Output the [X, Y] coordinate of the center of the cell containing the given text.  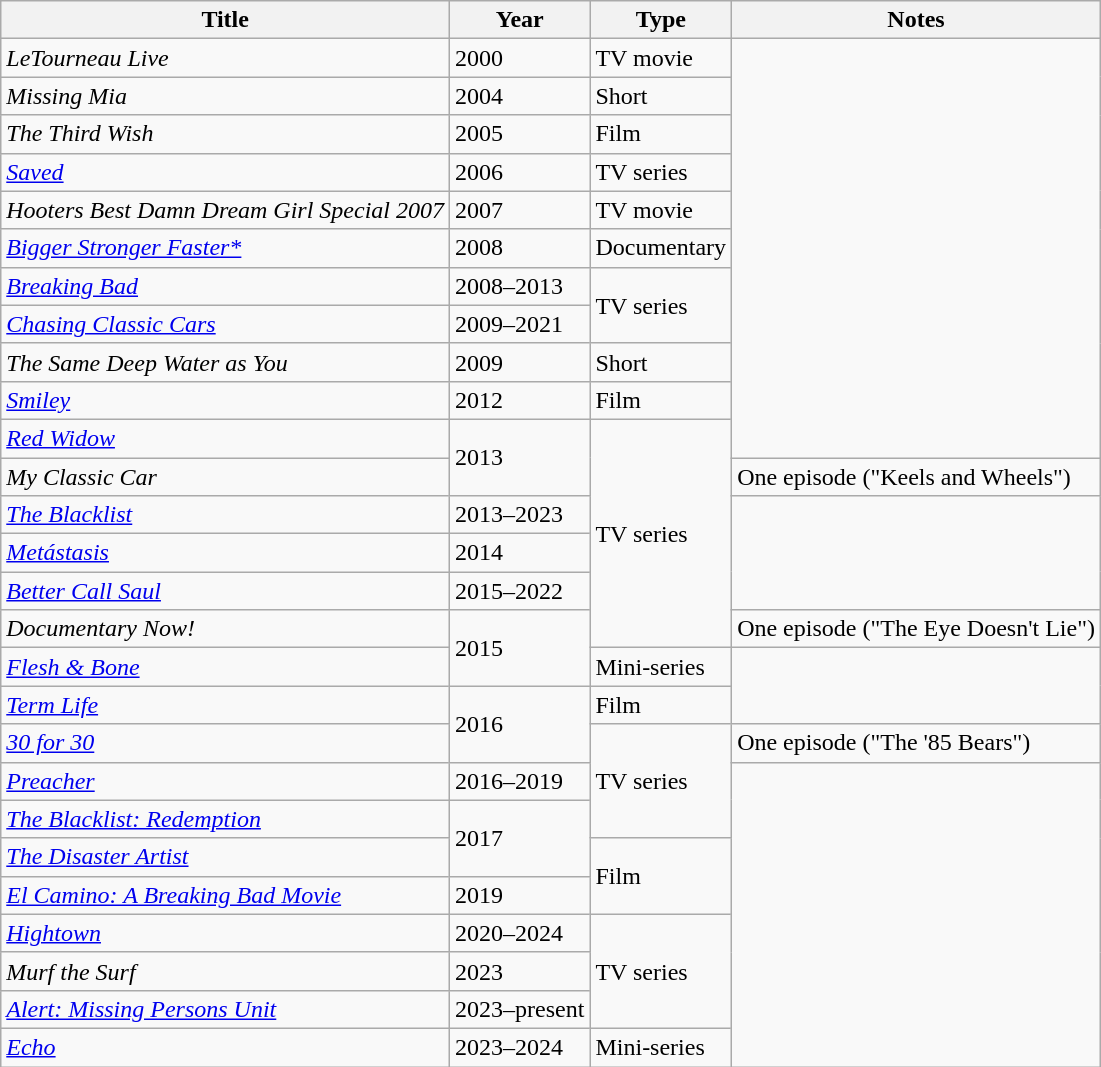
2020–2024 [520, 933]
2007 [520, 210]
Saved [226, 172]
Flesh & Bone [226, 667]
2023 [520, 971]
One episode ("Keels and Wheels") [916, 477]
Hightown [226, 933]
Year [520, 20]
El Camino: A Breaking Bad Movie [226, 895]
2015 [520, 648]
2000 [520, 58]
2016 [520, 724]
The Same Deep Water as You [226, 362]
2006 [520, 172]
The Blacklist [226, 515]
2015–2022 [520, 591]
LeTourneau Live [226, 58]
2017 [520, 838]
Title [226, 20]
2019 [520, 895]
2023–present [520, 1009]
2009 [520, 362]
2013–2023 [520, 515]
Preacher [226, 781]
Bigger Stronger Faster* [226, 248]
Term Life [226, 705]
The Third Wish [226, 134]
2008–2013 [520, 286]
One episode ("The Eye Doesn't Lie") [916, 629]
Breaking Bad [226, 286]
Documentary Now! [226, 629]
Type [661, 20]
Metástasis [226, 553]
One episode ("The '85 Bears") [916, 743]
Hooters Best Damn Dream Girl Special 2007 [226, 210]
The Blacklist: Redemption [226, 819]
Better Call Saul [226, 591]
Murf the Surf [226, 971]
2014 [520, 553]
Smiley [226, 400]
2009–2021 [520, 324]
The Disaster Artist [226, 857]
Notes [916, 20]
Missing Mia [226, 96]
2004 [520, 96]
Alert: Missing Persons Unit [226, 1009]
2005 [520, 134]
My Classic Car [226, 477]
Red Widow [226, 438]
30 for 30 [226, 743]
2013 [520, 457]
Echo [226, 1047]
2008 [520, 248]
Chasing Classic Cars [226, 324]
Documentary [661, 248]
2016–2019 [520, 781]
2012 [520, 400]
2023–2024 [520, 1047]
